Provide the (X, Y) coordinate of the cell's center where the given text is located.  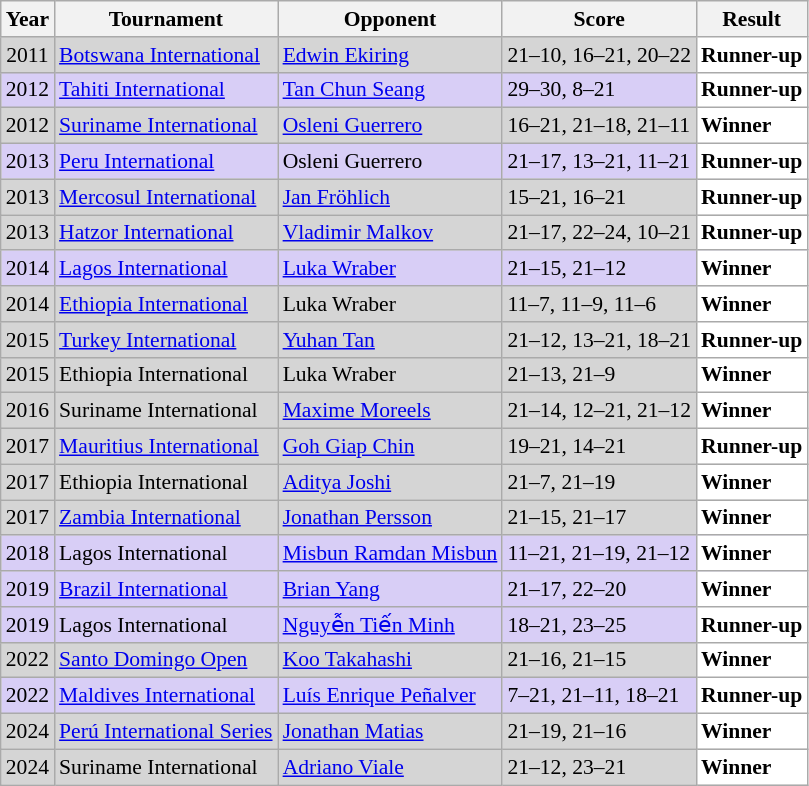
Yuhan Tan (390, 340)
Hatzor International (166, 233)
2016 (28, 411)
Nguyễn Tiến Minh (390, 625)
Adriano Viale (390, 767)
Edwin Ekiring (390, 55)
Mauritius International (166, 447)
21–14, 12–21, 21–12 (599, 411)
Turkey International (166, 340)
Brazil International (166, 589)
Tournament (166, 19)
Opponent (390, 19)
16–21, 21–18, 21–11 (599, 126)
Botswana International (166, 55)
Mercosul International (166, 197)
Score (599, 19)
18–21, 23–25 (599, 625)
Aditya Joshi (390, 482)
29–30, 8–21 (599, 90)
2018 (28, 554)
Santo Domingo Open (166, 660)
21–17, 13–21, 11–21 (599, 162)
Zambia International (166, 518)
Result (752, 19)
Jonathan Matias (390, 732)
Maxime Moreels (390, 411)
Goh Giap Chin (390, 447)
Jan Fröhlich (390, 197)
Misbun Ramdan Misbun (390, 554)
7–21, 21–11, 18–21 (599, 696)
21–15, 21–12 (599, 269)
21–7, 21–19 (599, 482)
21–16, 21–15 (599, 660)
Maldives International (166, 696)
15–21, 16–21 (599, 197)
11–21, 21–19, 21–12 (599, 554)
21–12, 23–21 (599, 767)
21–19, 21–16 (599, 732)
Jonathan Persson (390, 518)
Koo Takahashi (390, 660)
2011 (28, 55)
Vladimir Malkov (390, 233)
21–13, 21–9 (599, 375)
21–10, 16–21, 20–22 (599, 55)
Brian Yang (390, 589)
Peru International (166, 162)
Year (28, 19)
21–12, 13–21, 18–21 (599, 340)
21–15, 21–17 (599, 518)
21–17, 22–24, 10–21 (599, 233)
Tahiti International (166, 90)
11–7, 11–9, 11–6 (599, 304)
21–17, 22–20 (599, 589)
Luís Enrique Peñalver (390, 696)
Perú International Series (166, 732)
19–21, 14–21 (599, 447)
Tan Chun Seang (390, 90)
